Search for the cell housing the specified text and yield its [X, Y] center coordinate. 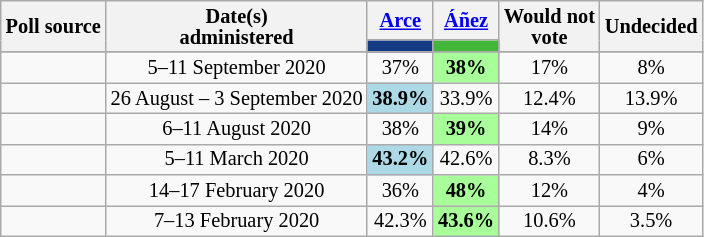
4% [652, 190]
5–11 March 2020 [237, 160]
12% [550, 190]
Áñez [466, 20]
7–13 February 2020 [237, 220]
5–11 September 2020 [237, 68]
Date(s)administered [237, 26]
8.3% [550, 160]
39% [466, 128]
12.4% [550, 98]
10.6% [550, 220]
48% [466, 190]
26 August – 3 September 2020 [237, 98]
13.9% [652, 98]
38.9% [400, 98]
Arce [400, 20]
Undecided [652, 26]
9% [652, 128]
3.5% [652, 220]
Would notvote [550, 26]
6% [652, 160]
14% [550, 128]
8% [652, 68]
36% [400, 190]
17% [550, 68]
42.3% [400, 220]
33.9% [466, 98]
42.6% [466, 160]
37% [400, 68]
43.2% [400, 160]
Poll source [54, 26]
6–11 August 2020 [237, 128]
14–17 February 2020 [237, 190]
43.6% [466, 220]
